Determine the [X, Y] coordinate at the center of the cell enclosing the given text.  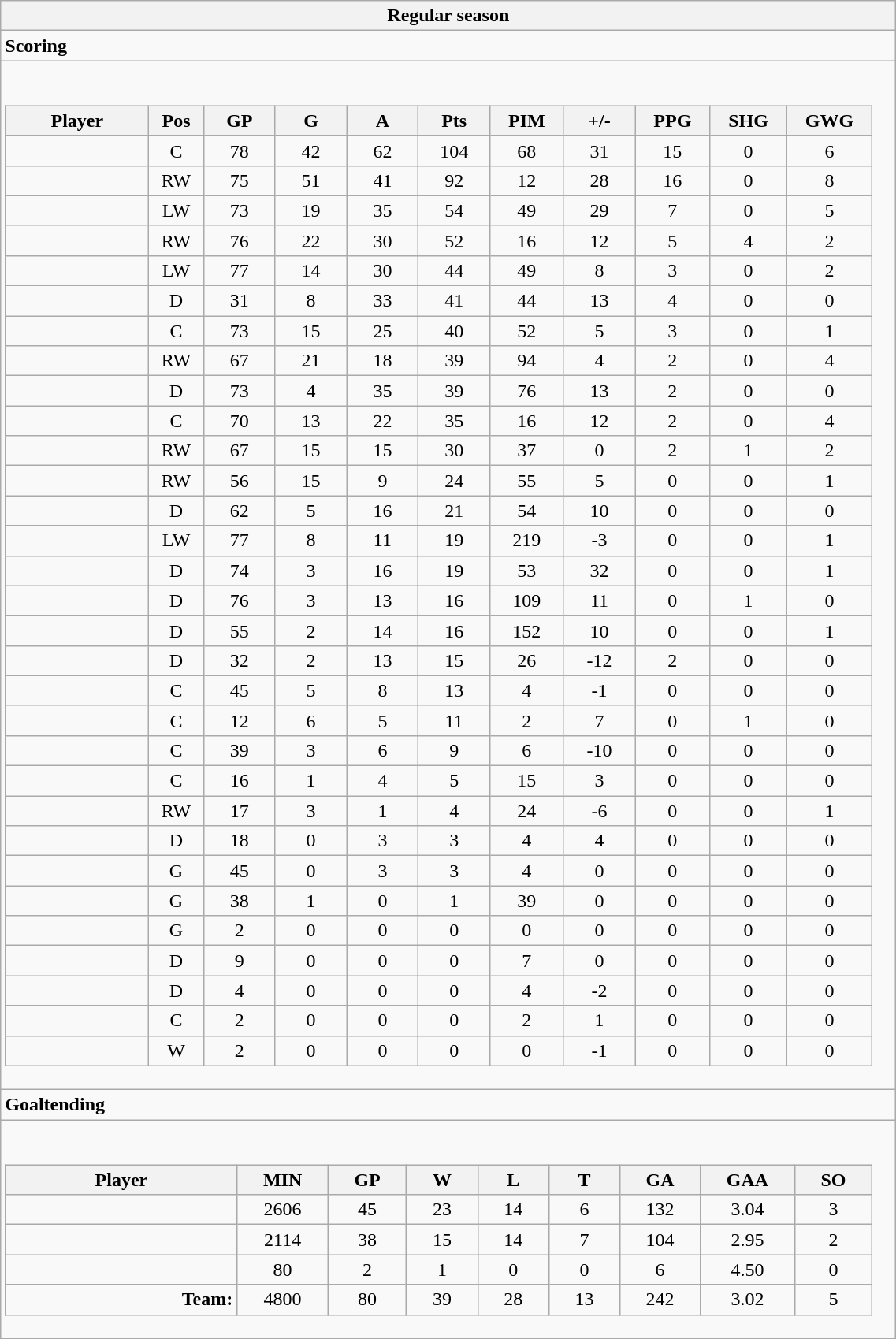
56 [240, 481]
2114 [283, 1240]
78 [240, 151]
51 [310, 180]
74 [240, 571]
-6 [599, 811]
23 [442, 1210]
Team: [121, 1300]
29 [599, 210]
219 [527, 541]
GWG [829, 121]
SHG [749, 121]
2606 [283, 1210]
75 [240, 180]
T [584, 1180]
25 [383, 331]
37 [527, 451]
4800 [283, 1300]
SO [833, 1180]
-10 [599, 750]
132 [660, 1210]
42 [310, 151]
-3 [599, 541]
109 [527, 601]
70 [240, 421]
68 [527, 151]
GAA [748, 1180]
Pts [454, 121]
+/- [599, 121]
242 [660, 1300]
Goaltending [448, 1104]
-2 [599, 991]
2.95 [748, 1240]
92 [454, 180]
-12 [599, 660]
26 [527, 660]
53 [527, 571]
4.50 [748, 1270]
A [383, 121]
PIM [527, 121]
Scoring [448, 46]
Regular season [448, 16]
17 [240, 811]
3.04 [748, 1210]
33 [383, 301]
MIN [283, 1180]
152 [527, 630]
PPG [673, 121]
L [513, 1180]
40 [454, 331]
Player MIN GP W L T GA GAA SO 2606 45 23 14 6 132 3.04 3 2114 38 15 14 7 104 2.95 2 80 2 1 0 0 6 4.50 0 Team: 4800 80 39 28 13 242 3.02 5 [448, 1229]
94 [527, 361]
Pos [177, 121]
GA [660, 1180]
3.02 [748, 1300]
